Capture the cell that displays the provided text and extract its [X, Y] central coordinate. 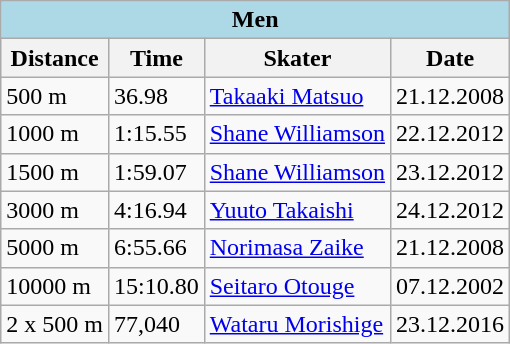
3000 m [55, 210]
Norimasa Zaike [297, 248]
Skater [297, 58]
4:16.94 [156, 210]
24.12.2012 [450, 210]
2 x 500 m [55, 324]
10000 m [55, 286]
23.12.2012 [450, 172]
Wataru Morishige [297, 324]
Date [450, 58]
6:55.66 [156, 248]
Time [156, 58]
23.12.2016 [450, 324]
1000 m [55, 134]
22.12.2012 [450, 134]
Yuuto Takaishi [297, 210]
Takaaki Matsuo [297, 96]
Men [256, 20]
77,040 [156, 324]
07.12.2002 [450, 286]
36.98 [156, 96]
500 m [55, 96]
15:10.80 [156, 286]
1:15.55 [156, 134]
Distance [55, 58]
1:59.07 [156, 172]
1500 m [55, 172]
5000 m [55, 248]
Seitaro Otouge [297, 286]
